Return the [x, y] coordinate for the center point of the cell that contains the specified text.  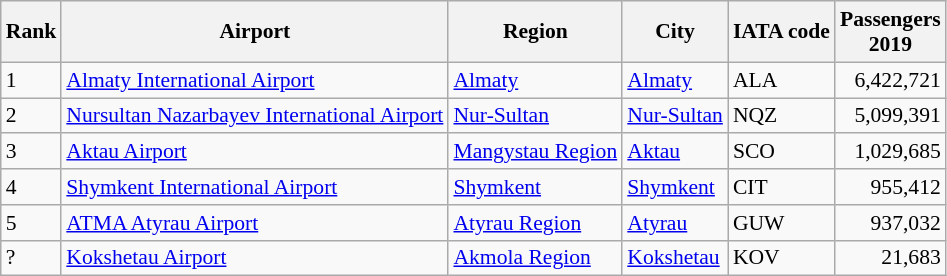
937,032 [890, 223]
IATA code [782, 32]
KOV [782, 258]
Akmola Region [535, 258]
6,422,721 [890, 80]
Mangystau Region [535, 152]
Nursultan Nazarbayev International Airport [254, 116]
CIT [782, 187]
21,683 [890, 258]
Rank [32, 32]
3 [32, 152]
ALA [782, 80]
ATMA Atyrau Airport [254, 223]
Kokshetau Airport [254, 258]
4 [32, 187]
SCO [782, 152]
5 [32, 223]
City [675, 32]
Atyrau Region [535, 223]
5,099,391 [890, 116]
Almaty International Airport [254, 80]
GUW [782, 223]
Kokshetau [675, 258]
1 [32, 80]
Region [535, 32]
1,029,685 [890, 152]
NQZ [782, 116]
Aktau [675, 152]
Aktau Airport [254, 152]
955,412 [890, 187]
Shymkent International Airport [254, 187]
Atyrau [675, 223]
? [32, 258]
Airport [254, 32]
2 [32, 116]
Passengers 2019 [890, 32]
